From the cell containing the given text, extract its center point as (x, y) coordinate. 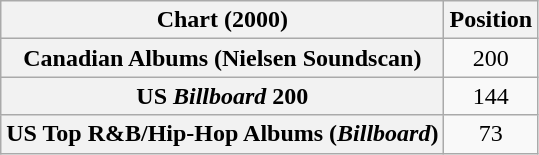
Canadian Albums (Nielsen Soundscan) (222, 58)
73 (491, 134)
US Top R&B/Hip-Hop Albums (Billboard) (222, 134)
US Billboard 200 (222, 96)
200 (491, 58)
Position (491, 20)
Chart (2000) (222, 20)
144 (491, 96)
